Scan for the cell matching the given text and deliver its (X, Y) coordinate at center. 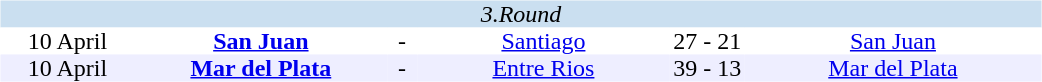
Santiago (544, 42)
27 - 21 (707, 42)
3.Round (520, 14)
39 - 13 (707, 68)
Entre Rios (544, 68)
